Determine the [X, Y] coordinate at the center of the cell enclosing the given text.  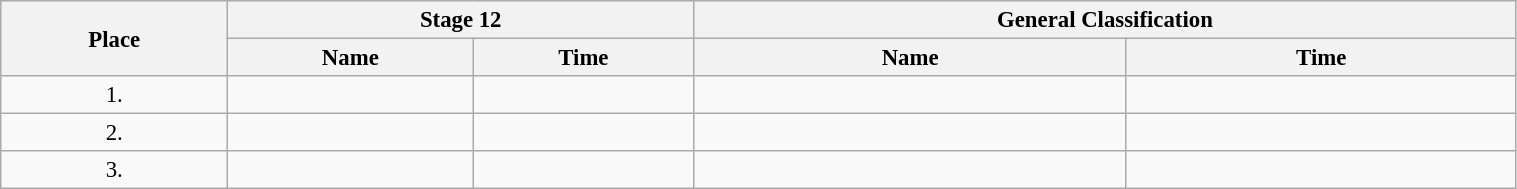
3. [114, 170]
2. [114, 133]
Stage 12 [461, 20]
1. [114, 95]
General Classification [1105, 20]
Place [114, 38]
